Determine the (X, Y) coordinate at the center of the cell enclosing the given text.  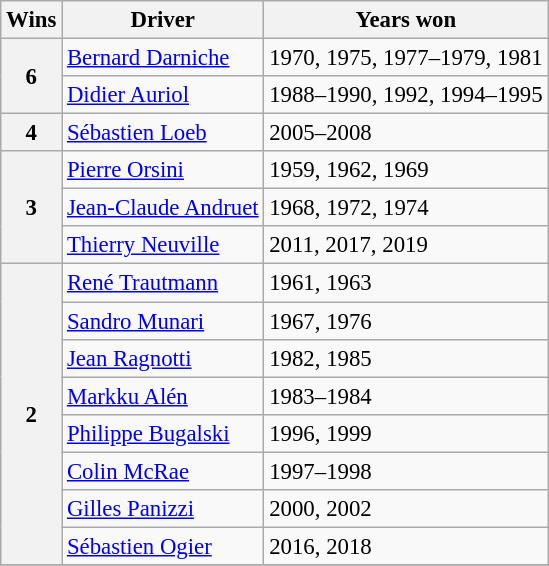
1970, 1975, 1977–1979, 1981 (406, 58)
Years won (406, 20)
1996, 1999 (406, 433)
1997–1998 (406, 471)
1967, 1976 (406, 321)
Jean-Claude Andruet (163, 208)
6 (32, 76)
1968, 1972, 1974 (406, 208)
1982, 1985 (406, 358)
Didier Auriol (163, 95)
Driver (163, 20)
3 (32, 208)
1988–1990, 1992, 1994–1995 (406, 95)
Bernard Darniche (163, 58)
2000, 2002 (406, 509)
Jean Ragnotti (163, 358)
Wins (32, 20)
2 (32, 414)
Sandro Munari (163, 321)
Colin McRae (163, 471)
Sébastien Ogier (163, 546)
Thierry Neuville (163, 245)
Pierre Orsini (163, 170)
1983–1984 (406, 396)
2011, 2017, 2019 (406, 245)
Markku Alén (163, 396)
2005–2008 (406, 133)
Gilles Panizzi (163, 509)
1961, 1963 (406, 283)
2016, 2018 (406, 546)
1959, 1962, 1969 (406, 170)
René Trautmann (163, 283)
Philippe Bugalski (163, 433)
Sébastien Loeb (163, 133)
4 (32, 133)
